Detect which cell encompasses the target text, then output its (X, Y) center coordinate. 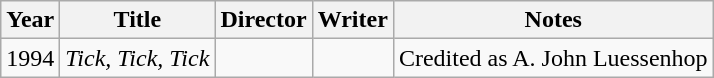
Writer (352, 20)
Title (138, 20)
Credited as A. John Luessenhop (553, 58)
Tick, Tick, Tick (138, 58)
1994 (30, 58)
Director (264, 20)
Year (30, 20)
Notes (553, 20)
